Extract the (x, y) coordinate from the center of the cell holding the provided text.  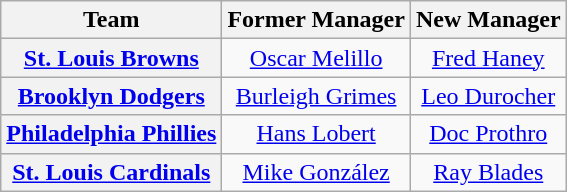
Oscar Melillo (316, 58)
St. Louis Browns (112, 58)
Ray Blades (488, 172)
Burleigh Grimes (316, 96)
Hans Lobert (316, 134)
Team (112, 20)
Brooklyn Dodgers (112, 96)
Mike González (316, 172)
New Manager (488, 20)
Leo Durocher (488, 96)
Former Manager (316, 20)
Doc Prothro (488, 134)
Fred Haney (488, 58)
St. Louis Cardinals (112, 172)
Philadelphia Phillies (112, 134)
